Capture the cell that displays the provided text and extract its (X, Y) central coordinate. 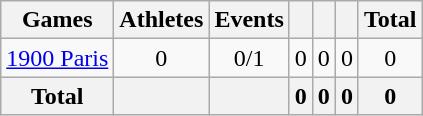
Athletes (162, 20)
Games (58, 20)
1900 Paris (58, 58)
Events (249, 20)
0/1 (249, 58)
